Extract the [X, Y] coordinate from the center of the cell holding the provided text.  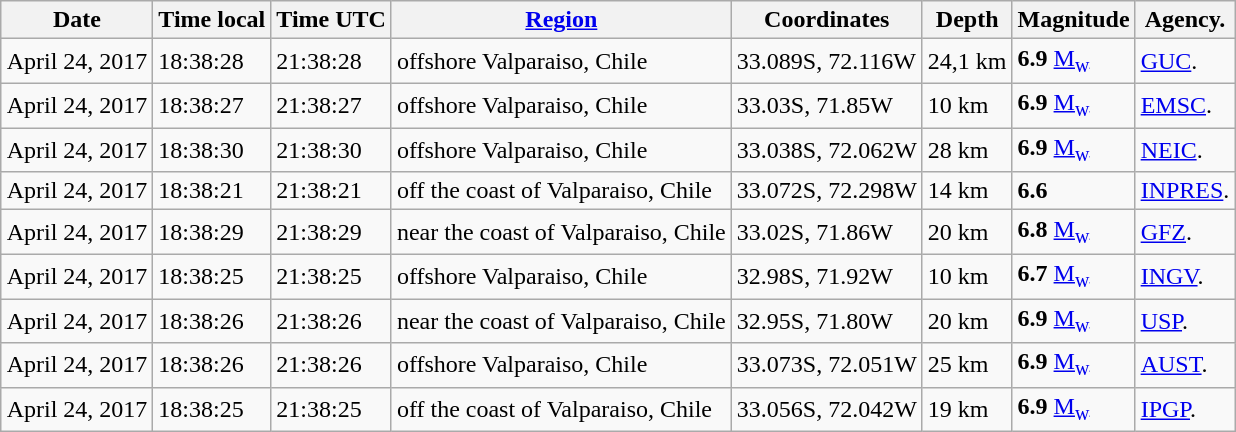
Time local [212, 20]
33.089S, 72.116W [826, 61]
Coordinates [826, 20]
18:38:28 [212, 61]
Date [77, 20]
USP. [1185, 321]
33.02S, 71.86W [826, 232]
Agency. [1185, 20]
IPGP. [1185, 409]
18:38:29 [212, 232]
Region [561, 20]
21:38:21 [332, 191]
32.95S, 71.80W [826, 321]
INPRES. [1185, 191]
21:38:30 [332, 150]
32.98S, 71.92W [826, 276]
28 km [967, 150]
Depth [967, 20]
14 km [967, 191]
18:38:27 [212, 105]
6.8 Mw [1074, 232]
33.056S, 72.042W [826, 409]
NEIC. [1185, 150]
Time UTC [332, 20]
21:38:27 [332, 105]
Magnitude [1074, 20]
21:38:28 [332, 61]
EMSC. [1185, 105]
INGV. [1185, 276]
18:38:21 [212, 191]
33.072S, 72.298W [826, 191]
33.073S, 72.051W [826, 365]
AUST. [1185, 365]
24,1 km [967, 61]
6.7 Mw [1074, 276]
33.03S, 71.85W [826, 105]
GUC. [1185, 61]
25 km [967, 365]
21:38:29 [332, 232]
18:38:30 [212, 150]
GFZ. [1185, 232]
19 km [967, 409]
33.038S, 72.062W [826, 150]
6.6 [1074, 191]
